Provide the [X, Y] coordinate of the cell's center where the given text is located.  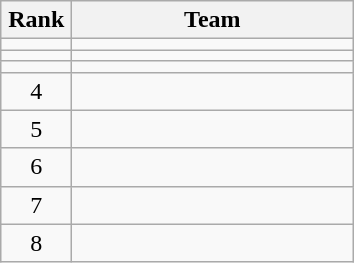
Team [212, 20]
8 [36, 243]
6 [36, 167]
5 [36, 129]
4 [36, 91]
Rank [36, 20]
7 [36, 205]
